Return the (X, Y) coordinate for the center point of the cell that contains the specified text.  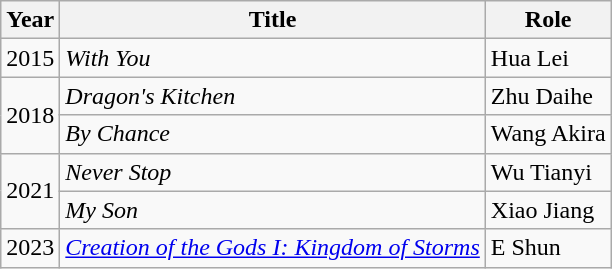
Dragon's Kitchen (273, 96)
Wang Akira (548, 134)
Title (273, 20)
Year (30, 20)
Wu Tianyi (548, 172)
By Chance (273, 134)
2021 (30, 191)
2018 (30, 115)
Xiao Jiang (548, 210)
With You (273, 58)
E Shun (548, 248)
Never Stop (273, 172)
2023 (30, 248)
Creation of the Gods I: Kingdom of Storms (273, 248)
Role (548, 20)
2015 (30, 58)
Hua Lei (548, 58)
Zhu Daihe (548, 96)
My Son (273, 210)
